From the cell containing the given text, extract its center point as (X, Y) coordinate. 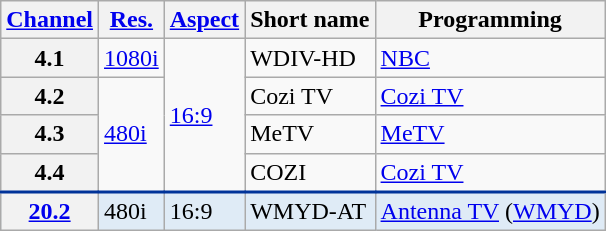
4.3 (50, 134)
NBC (490, 58)
Aspect (204, 20)
Res. (132, 20)
WMYD-AT (310, 212)
4.2 (50, 96)
COZI (310, 172)
Antenna TV (WMYD) (490, 212)
WDIV-HD (310, 58)
Short name (310, 20)
4.4 (50, 172)
4.1 (50, 58)
Programming (490, 20)
1080i (132, 58)
20.2 (50, 212)
Channel (50, 20)
